For the text-containing cell, return its midpoint in (X, Y) coordinate format. 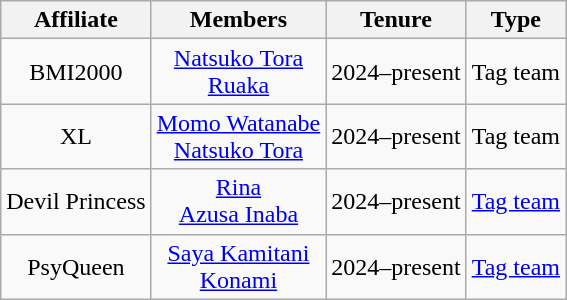
RinaAzusa Inaba (238, 202)
Momo WatanabeNatsuko Tora (238, 136)
Type (516, 20)
Natsuko ToraRuaka (238, 72)
Affiliate (76, 20)
PsyQueen (76, 266)
XL (76, 136)
Members (238, 20)
Devil Princess (76, 202)
Tenure (396, 20)
BMI2000 (76, 72)
Saya KamitaniKonami (238, 266)
